Return [X, Y] of the center of cell containing provided text 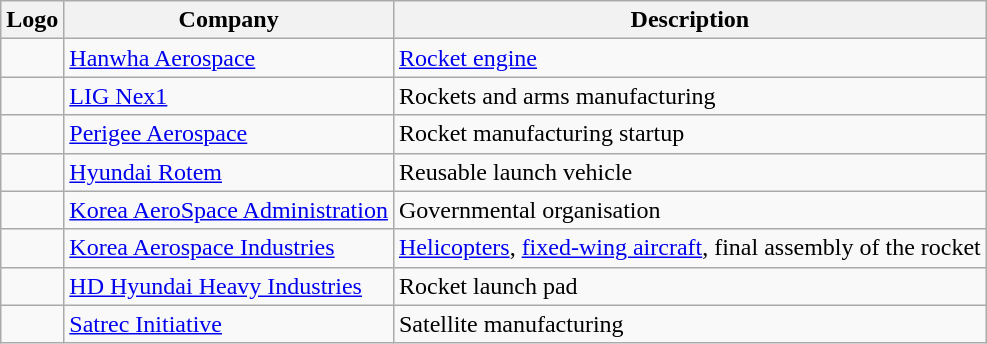
Hyundai Rotem [229, 172]
HD Hyundai Heavy Industries [229, 286]
Rocket engine [690, 58]
Rocket launch pad [690, 286]
Helicopters, fixed-wing aircraft, final assembly of the rocket [690, 248]
Korea Aerospace Industries [229, 248]
Perigee Aerospace [229, 134]
Governmental organisation [690, 210]
Reusable launch vehicle [690, 172]
Rockets and arms manufacturing [690, 96]
LIG Nex1 [229, 96]
Company [229, 20]
Korea AeroSpace Administration [229, 210]
Rocket manufacturing startup [690, 134]
Logo [32, 20]
Hanwha Aerospace [229, 58]
Satellite manufacturing [690, 324]
Satrec Initiative [229, 324]
Description [690, 20]
